Output the [X, Y] coordinate of the center of the cell containing the given text.  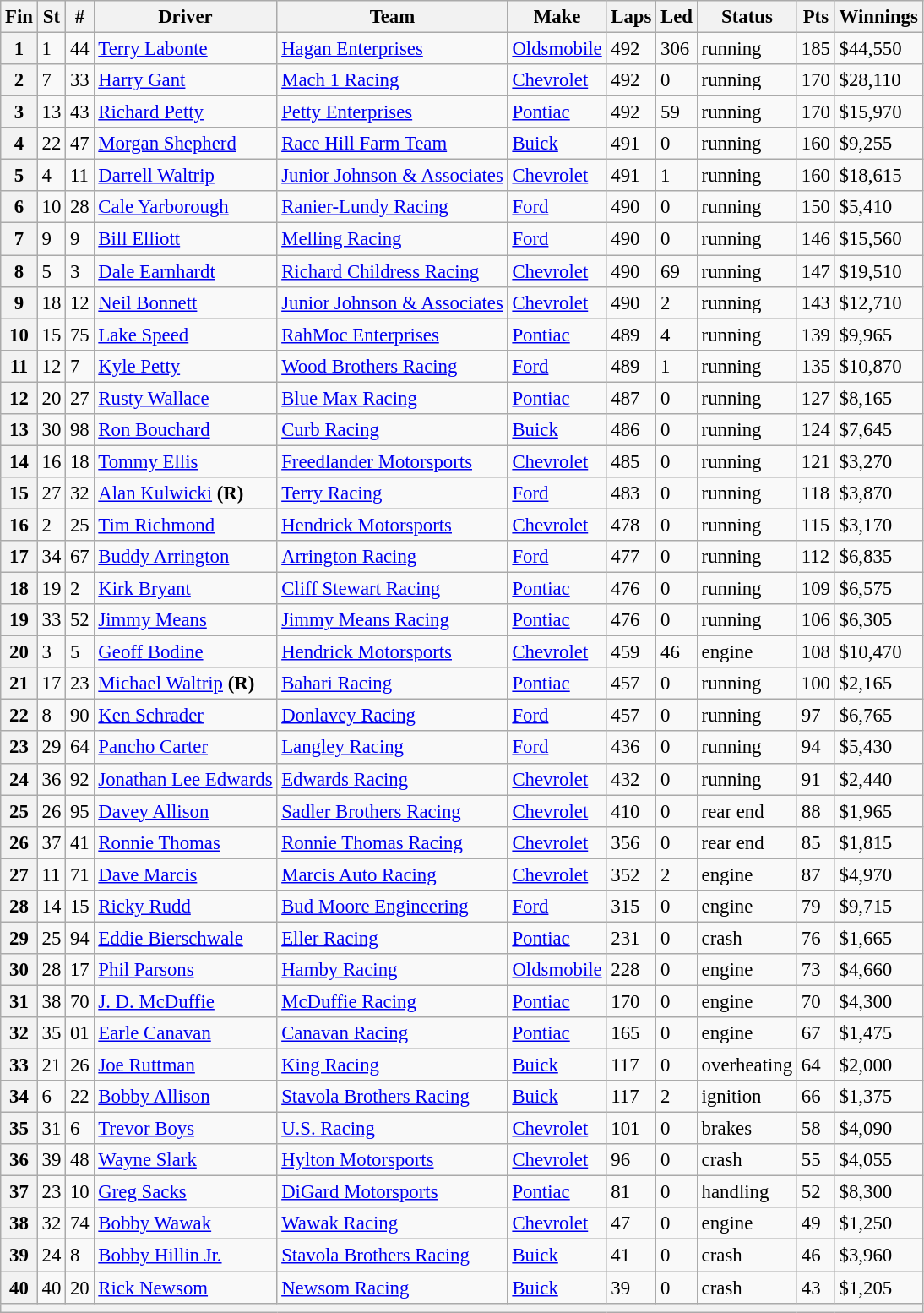
$4,055 [878, 1160]
Bahari Racing [392, 684]
71 [79, 874]
$8,300 [878, 1192]
143 [816, 302]
Kyle Petty [186, 366]
Morgan Shepherd [186, 144]
$15,560 [878, 239]
U.S. Racing [392, 1129]
J. D. McDuffie [186, 1001]
$6,575 [878, 589]
$2,000 [878, 1065]
St [51, 17]
Cale Yarborough [186, 207]
01 [79, 1033]
Geoff Bodine [186, 652]
Greg Sacks [186, 1192]
Wood Brothers Racing [392, 366]
$10,470 [878, 652]
Michael Waltrip (R) [186, 684]
Terry Racing [392, 493]
handling [747, 1192]
$6,835 [878, 557]
Alan Kulwicki (R) [186, 493]
# [79, 17]
Ricky Rudd [186, 907]
$10,870 [878, 366]
66 [816, 1097]
$1,205 [878, 1288]
97 [816, 716]
$6,765 [878, 716]
$18,615 [878, 176]
Freedlander Motorsports [392, 461]
Ronnie Thomas [186, 842]
Jimmy Means [186, 620]
$3,270 [878, 461]
485 [632, 461]
139 [816, 335]
Bill Elliott [186, 239]
Team [392, 17]
356 [632, 842]
109 [816, 589]
147 [816, 271]
Darrell Waltrip [186, 176]
106 [816, 620]
135 [816, 366]
55 [816, 1160]
75 [79, 335]
Race Hill Farm Team [392, 144]
Tommy Ellis [186, 461]
Melling Racing [392, 239]
Hylton Motorsports [392, 1160]
overheating [747, 1065]
Buddy Arrington [186, 557]
$4,970 [878, 874]
$19,510 [878, 271]
Pts [816, 17]
478 [632, 525]
$15,970 [878, 112]
Petty Enterprises [392, 112]
$1,665 [878, 938]
Fin [19, 17]
58 [816, 1129]
Bobby Allison [186, 1097]
150 [816, 207]
69 [677, 271]
$2,440 [878, 779]
$12,710 [878, 302]
Eddie Bierschwale [186, 938]
Status [747, 17]
118 [816, 493]
432 [632, 779]
95 [79, 811]
121 [816, 461]
$3,170 [878, 525]
$3,960 [878, 1256]
100 [816, 684]
90 [79, 716]
Marcis Auto Racing [392, 874]
$1,375 [878, 1097]
$9,965 [878, 335]
Curb Racing [392, 430]
Ranier-Lundy Racing [392, 207]
Jonathan Lee Edwards [186, 779]
87 [816, 874]
85 [816, 842]
Hagan Enterprises [392, 49]
436 [632, 748]
Lake Speed [186, 335]
44 [79, 49]
$7,645 [878, 430]
Make [557, 17]
486 [632, 430]
Led [677, 17]
Tim Richmond [186, 525]
59 [677, 112]
Richard Petty [186, 112]
88 [816, 811]
Rusty Wallace [186, 398]
Bud Moore Engineering [392, 907]
$3,870 [878, 493]
$1,475 [878, 1033]
Cliff Stewart Racing [392, 589]
Ron Bouchard [186, 430]
$4,090 [878, 1129]
124 [816, 430]
$44,550 [878, 49]
Bobby Hillin Jr. [186, 1256]
165 [632, 1033]
73 [816, 970]
DiGard Motorsports [392, 1192]
352 [632, 874]
$8,165 [878, 398]
Winnings [878, 17]
Blue Max Racing [392, 398]
231 [632, 938]
48 [79, 1160]
Earle Canavan [186, 1033]
$1,815 [878, 842]
487 [632, 398]
185 [816, 49]
Trevor Boys [186, 1129]
91 [816, 779]
Kirk Bryant [186, 589]
49 [816, 1224]
98 [79, 430]
459 [632, 652]
112 [816, 557]
315 [632, 907]
$6,305 [878, 620]
$9,715 [878, 907]
306 [677, 49]
$1,250 [878, 1224]
Driver [186, 17]
Dale Earnhardt [186, 271]
115 [816, 525]
$4,300 [878, 1001]
Mach 1 Racing [392, 80]
79 [816, 907]
Davey Allison [186, 811]
Newsom Racing [392, 1288]
76 [816, 938]
$4,660 [878, 970]
74 [79, 1224]
Arrington Racing [392, 557]
RahMoc Enterprises [392, 335]
Edwards Racing [392, 779]
Eller Racing [392, 938]
Wawak Racing [392, 1224]
Langley Racing [392, 748]
92 [79, 779]
Wayne Slark [186, 1160]
Donlavey Racing [392, 716]
Terry Labonte [186, 49]
ignition [747, 1097]
477 [632, 557]
228 [632, 970]
King Racing [392, 1065]
108 [816, 652]
brakes [747, 1129]
Ken Schrader [186, 716]
$28,110 [878, 80]
Richard Childress Racing [392, 271]
101 [632, 1129]
$9,255 [878, 144]
Ronnie Thomas Racing [392, 842]
81 [632, 1192]
Canavan Racing [392, 1033]
Hamby Racing [392, 970]
Joe Ruttman [186, 1065]
$5,430 [878, 748]
410 [632, 811]
Harry Gant [186, 80]
Laps [632, 17]
Phil Parsons [186, 970]
483 [632, 493]
127 [816, 398]
Neil Bonnett [186, 302]
Dave Marcis [186, 874]
Bobby Wawak [186, 1224]
$1,965 [878, 811]
146 [816, 239]
96 [632, 1160]
Sadler Brothers Racing [392, 811]
Pancho Carter [186, 748]
McDuffie Racing [392, 1001]
Jimmy Means Racing [392, 620]
Rick Newsom [186, 1288]
$5,410 [878, 207]
$2,165 [878, 684]
